Return the (X, Y) coordinate for the center point of the cell that contains the specified text.  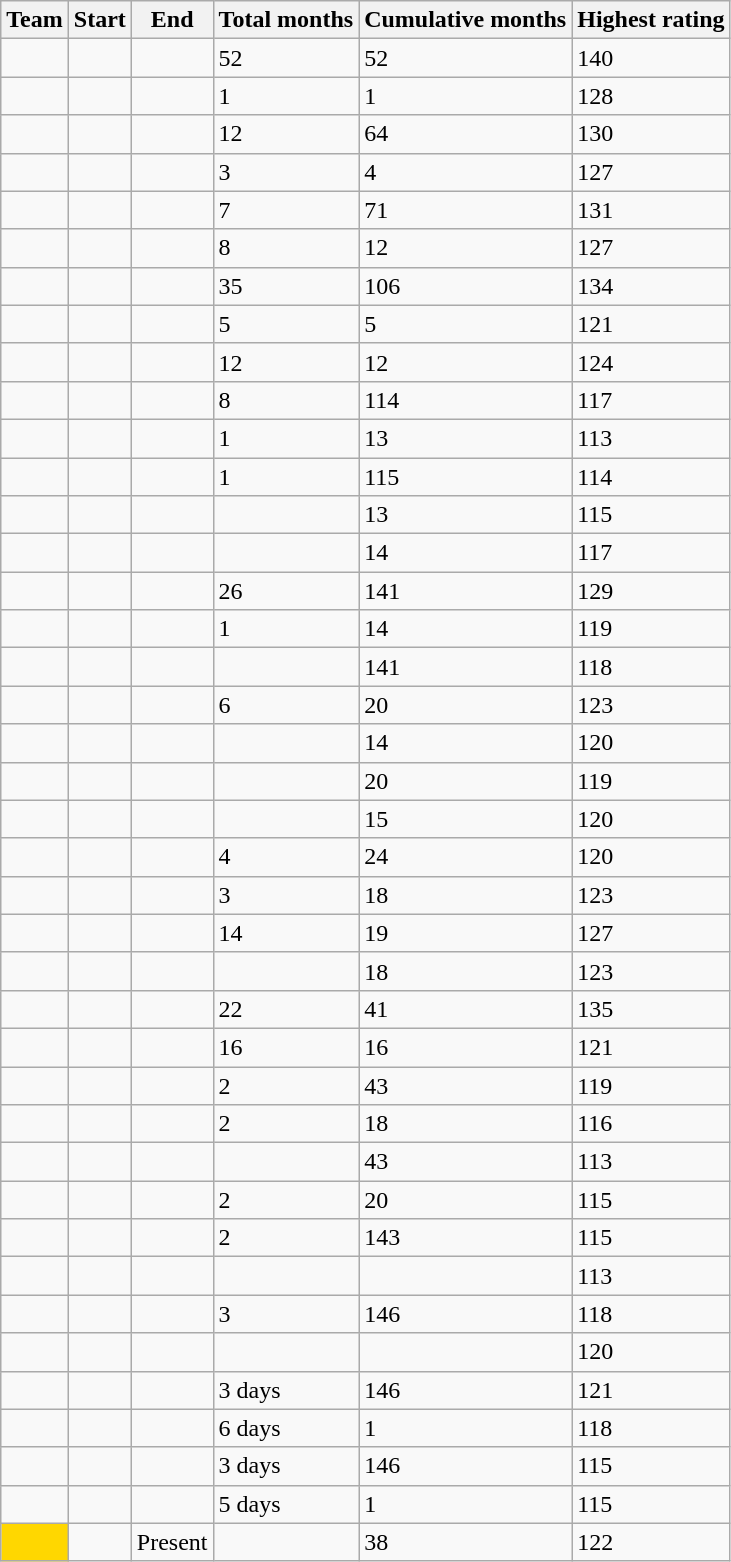
41 (466, 1009)
35 (286, 286)
Total months (286, 20)
Team (35, 20)
26 (286, 591)
24 (466, 857)
135 (651, 1009)
Present (172, 1542)
106 (466, 286)
64 (466, 134)
Cumulative months (466, 20)
140 (651, 58)
134 (651, 286)
6 days (286, 1428)
22 (286, 1009)
116 (651, 1124)
71 (466, 210)
122 (651, 1542)
7 (286, 210)
124 (651, 362)
End (172, 20)
Highest rating (651, 20)
38 (466, 1542)
131 (651, 210)
Start (100, 20)
15 (466, 819)
5 days (286, 1504)
6 (286, 705)
128 (651, 96)
19 (466, 933)
129 (651, 591)
143 (466, 1238)
130 (651, 134)
